Extract the (X, Y) coordinate from the center of the cell holding the provided text.  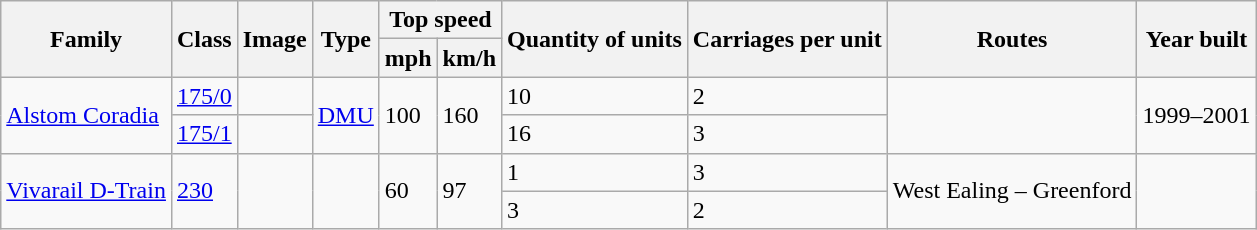
100 (408, 115)
Image (274, 39)
230 (204, 191)
Family (86, 39)
Year built (1196, 39)
mph (408, 58)
175/1 (204, 134)
175/0 (204, 96)
60 (408, 191)
Top speed (440, 20)
Quantity of units (595, 39)
Carriages per unit (787, 39)
10 (595, 96)
1999–2001 (1196, 115)
Alstom Coradia (86, 115)
Class (204, 39)
km/h (469, 58)
DMU (346, 115)
16 (595, 134)
West Ealing – Greenford (1012, 191)
Vivarail D-Train (86, 191)
1 (595, 172)
Type (346, 39)
160 (469, 115)
Routes (1012, 39)
97 (469, 191)
